Search for the cell housing the specified text and yield its (x, y) center coordinate. 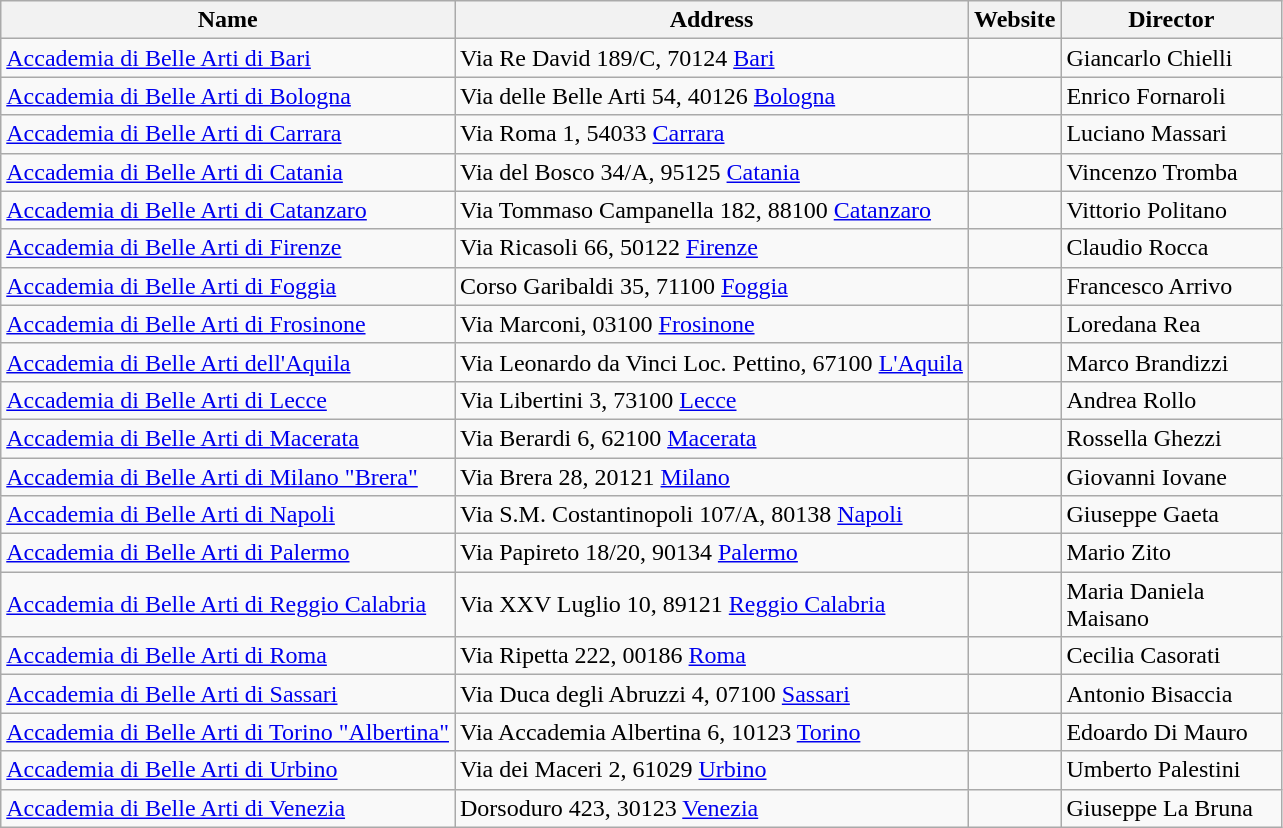
Via Ripetta 222, 00186 Roma (711, 656)
Accademia di Belle Arti dell'Aquila (228, 362)
Vincenzo Tromba (1172, 172)
Giuseppe La Bruna (1172, 808)
Via Papireto 18/20, 90134 Palermo (711, 553)
Accademia di Belle Arti di Catania (228, 172)
Giancarlo Chielli (1172, 58)
Accademia di Belle Arti di Napoli (228, 515)
Via Roma 1, 54033 Carrara (711, 134)
Corso Garibaldi 35, 71100 Foggia (711, 286)
Accademia di Belle Arti di Reggio Calabria (228, 604)
Enrico Fornaroli (1172, 96)
Accademia di Belle Arti di Torino "Albertina" (228, 732)
Mario Zito (1172, 553)
Accademia di Belle Arti di Milano "Brera" (228, 477)
Accademia di Belle Arti di Carrara (228, 134)
Andrea Rollo (1172, 400)
Via delle Belle Arti 54, 40126 Bologna (711, 96)
Via del Bosco 34/A, 95125 Catania (711, 172)
Accademia di Belle Arti di Foggia (228, 286)
Via Accademia Albertina 6, 10123 Torino (711, 732)
Accademia di Belle Arti di Catanzaro (228, 210)
Via Tommaso Campanella 182, 88100 Catanzaro (711, 210)
Via Brera 28, 20121 Milano (711, 477)
Address (711, 20)
Loredana Rea (1172, 324)
Accademia di Belle Arti di Urbino (228, 770)
Via Ricasoli 66, 50122 Firenze (711, 248)
Via Duca degli Abruzzi 4, 07100 Sassari (711, 694)
Accademia di Belle Arti di Venezia (228, 808)
Via S.M. Costantinopoli 107/A, 80138 Napoli (711, 515)
Via Re David 189/C, 70124 Bari (711, 58)
Via Berardi 6, 62100 Macerata (711, 438)
Accademia di Belle Arti di Lecce (228, 400)
Rossella Ghezzi (1172, 438)
Accademia di Belle Arti di Bari (228, 58)
Maria Daniela Maisano (1172, 604)
Giuseppe Gaeta (1172, 515)
Marco Brandizzi (1172, 362)
Via Marconi, 03100 Frosinone (711, 324)
Antonio Bisaccia (1172, 694)
Accademia di Belle Arti di Firenze (228, 248)
Accademia di Belle Arti di Palermo (228, 553)
Claudio Rocca (1172, 248)
Via Libertini 3, 73100 Lecce (711, 400)
Umberto Palestini (1172, 770)
Director (1172, 20)
Francesco Arrivo (1172, 286)
Accademia di Belle Arti di Bologna (228, 96)
Dorsoduro 423, 30123 Venezia (711, 808)
Via XXV Luglio 10, 89121 Reggio Calabria (711, 604)
Accademia di Belle Arti di Sassari (228, 694)
Cecilia Casorati (1172, 656)
Accademia di Belle Arti di Macerata (228, 438)
Vittorio Politano (1172, 210)
Accademia di Belle Arti di Frosinone (228, 324)
Website (1014, 20)
Luciano Massari (1172, 134)
Name (228, 20)
Via Leonardo da Vinci Loc. Pettino, 67100 L'Aquila (711, 362)
Edoardo Di Mauro (1172, 732)
Accademia di Belle Arti di Roma (228, 656)
Via dei Maceri 2, 61029 Urbino (711, 770)
Giovanni Iovane (1172, 477)
